Output the (X, Y) coordinate of the center of the cell containing the given text.  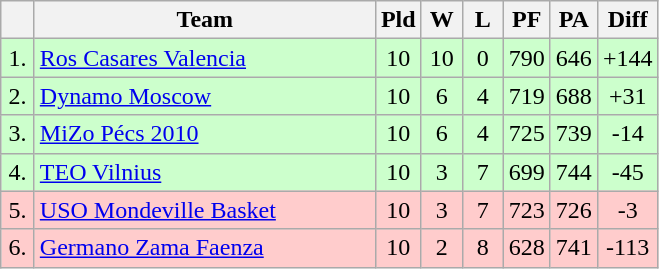
628 (526, 248)
790 (526, 58)
1. (18, 58)
688 (574, 96)
-14 (628, 134)
USO Mondeville Basket (204, 210)
5. (18, 210)
8 (482, 248)
MiZo Pécs 2010 (204, 134)
Ros Casares Valencia (204, 58)
2. (18, 96)
PF (526, 20)
Dynamo Moscow (204, 96)
PA (574, 20)
+144 (628, 58)
723 (526, 210)
741 (574, 248)
Diff (628, 20)
+31 (628, 96)
744 (574, 172)
699 (526, 172)
Pld (398, 20)
-113 (628, 248)
4. (18, 172)
726 (574, 210)
719 (526, 96)
725 (526, 134)
739 (574, 134)
-45 (628, 172)
L (482, 20)
3. (18, 134)
6. (18, 248)
2 (442, 248)
Team (204, 20)
Germano Zama Faenza (204, 248)
TEO Vilnius (204, 172)
W (442, 20)
-3 (628, 210)
646 (574, 58)
0 (482, 58)
